Pinpoint the cell where the given text exists, returning its (x, y) midpoint coordinate. 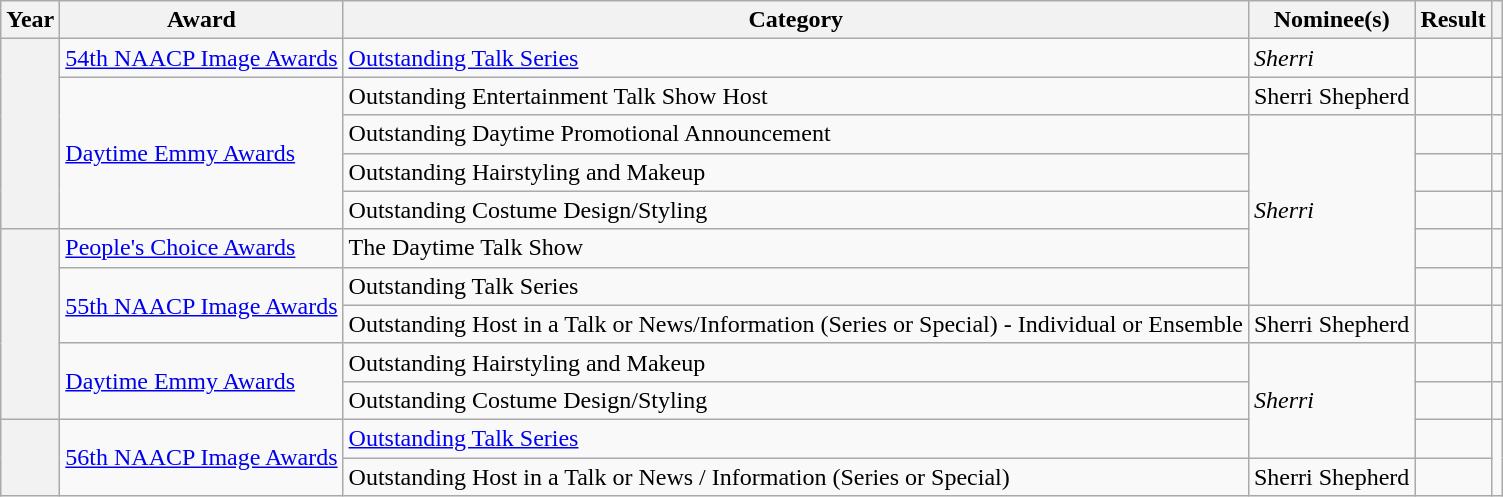
Nominee(s) (1331, 20)
Result (1453, 20)
The Daytime Talk Show (796, 248)
Category (796, 20)
Outstanding Entertainment Talk Show Host (796, 96)
56th NAACP Image Awards (202, 457)
Year (30, 20)
Outstanding Host in a Talk or News/Information (Series or Special) - Individual or Ensemble (796, 324)
Award (202, 20)
Outstanding Daytime Promotional Announcement (796, 134)
55th NAACP Image Awards (202, 305)
People's Choice Awards (202, 248)
Outstanding Host in a Talk or News / Information (Series or Special) (796, 477)
54th NAACP Image Awards (202, 58)
